Locate the cell with the specified text and output its (x, y) center coordinate. 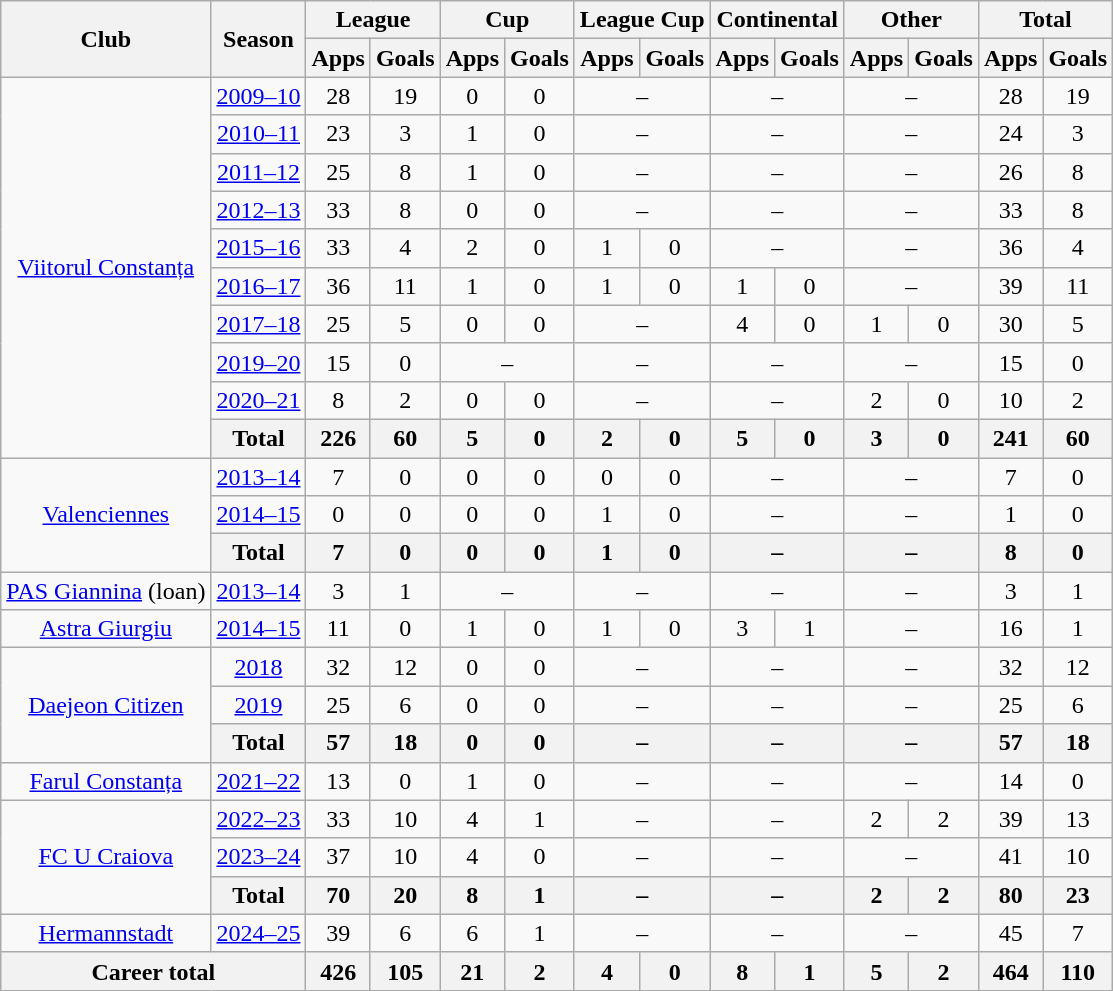
45 (1010, 933)
2021–22 (258, 781)
105 (405, 971)
Season (258, 39)
2019–20 (258, 362)
Valenciennes (106, 515)
226 (338, 438)
Astra Giurgiu (106, 629)
2017–18 (258, 324)
Club (106, 39)
2020–21 (258, 400)
20 (405, 895)
426 (338, 971)
2009–10 (258, 96)
2023–24 (258, 857)
FC U Craiova (106, 857)
League (373, 20)
Continental (777, 20)
2018 (258, 667)
2022–23 (258, 819)
37 (338, 857)
Farul Constanța (106, 781)
241 (1010, 438)
80 (1010, 895)
2016–17 (258, 286)
Hermannstadt (106, 933)
16 (1010, 629)
Career total (154, 971)
24 (1010, 134)
2019 (258, 705)
41 (1010, 857)
2015–16 (258, 248)
110 (1078, 971)
2010–11 (258, 134)
2012–13 (258, 210)
League Cup (642, 20)
2011–12 (258, 172)
26 (1010, 172)
Cup (507, 20)
PAS Giannina (loan) (106, 591)
Other (911, 20)
70 (338, 895)
14 (1010, 781)
21 (472, 971)
464 (1010, 971)
Viitorul Constanța (106, 268)
2024–25 (258, 933)
30 (1010, 324)
Daejeon Citizen (106, 705)
